From the cell containing the given text, extract its center point as [x, y] coordinate. 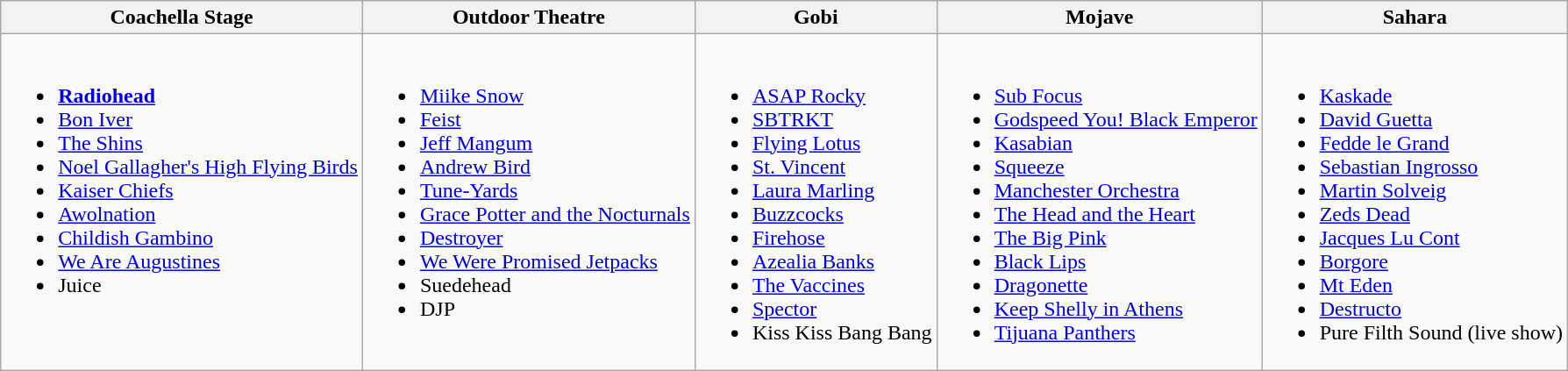
Miike SnowFeistJeff MangumAndrew BirdTune-YardsGrace Potter and the NocturnalsDestroyerWe Were Promised JetpacksSuedeheadDJP [528, 202]
Sahara [1415, 18]
RadioheadBon IverThe ShinsNoel Gallagher's High Flying BirdsKaiser ChiefsAwolnationChildish GambinoWe Are AugustinesJuice [182, 202]
Mojave [1100, 18]
Outdoor Theatre [528, 18]
KaskadeDavid GuettaFedde le GrandSebastian IngrossoMartin SolveigZeds DeadJacques Lu ContBorgoreMt EdenDestructoPure Filth Sound (live show) [1415, 202]
ASAP RockySBTRKTFlying LotusSt. VincentLaura MarlingBuzzcocksFirehoseAzealia BanksThe VaccinesSpectorKiss Kiss Bang Bang [816, 202]
Gobi [816, 18]
Coachella Stage [182, 18]
